Identify which cell holds the provided text, then report its (x, y) central coordinate. 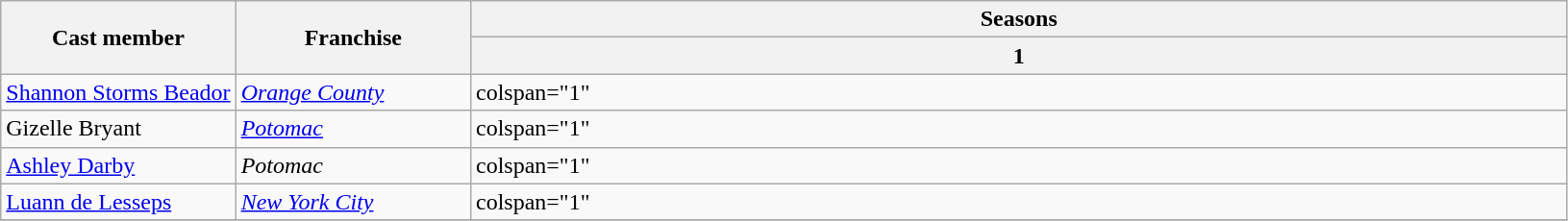
Cast member (118, 37)
1 (1018, 56)
Shannon Storms Beador (118, 92)
Orange County (353, 92)
Luann de Lesseps (118, 202)
Gizelle Bryant (118, 129)
Franchise (353, 37)
New York City (353, 202)
Seasons (1018, 19)
Ashley Darby (118, 165)
